From the cell containing the given text, extract its center point as (X, Y) coordinate. 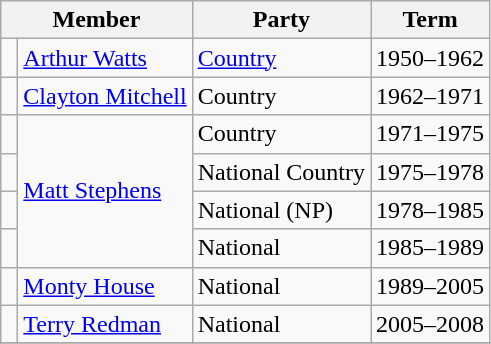
2005–2008 (430, 324)
1971–1975 (430, 134)
1975–1978 (430, 172)
Clayton Mitchell (105, 96)
Term (430, 20)
Monty House (105, 286)
Matt Stephens (105, 191)
National Country (281, 172)
Terry Redman (105, 324)
Party (281, 20)
1978–1985 (430, 210)
1985–1989 (430, 248)
1962–1971 (430, 96)
Arthur Watts (105, 58)
Member (96, 20)
1950–1962 (430, 58)
1989–2005 (430, 286)
National (NP) (281, 210)
